Scan for the cell matching the given text and deliver its [X, Y] coordinate at center. 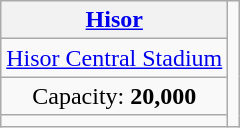
Hisor Central Stadium [114, 58]
Capacity: 20,000 [114, 96]
Hisor [114, 20]
